Scan for the cell matching the given text and deliver its [x, y] coordinate at center. 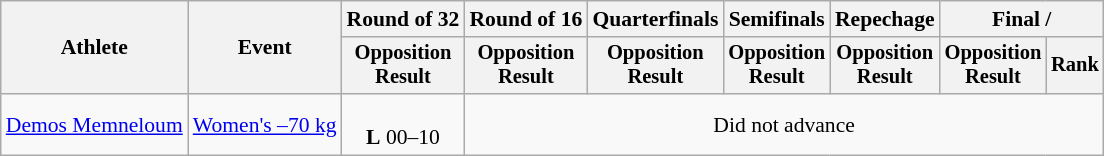
Athlete [94, 48]
Round of 32 [404, 19]
Repechage [885, 19]
L 00–10 [404, 124]
Did not advance [784, 124]
Round of 16 [526, 19]
Quarterfinals [655, 19]
Women's –70 kg [265, 124]
Rank [1075, 66]
Demos Memneloum [94, 124]
Semifinals [776, 19]
Final / [1022, 19]
Event [265, 48]
